Capture the cell that displays the provided text and extract its [x, y] central coordinate. 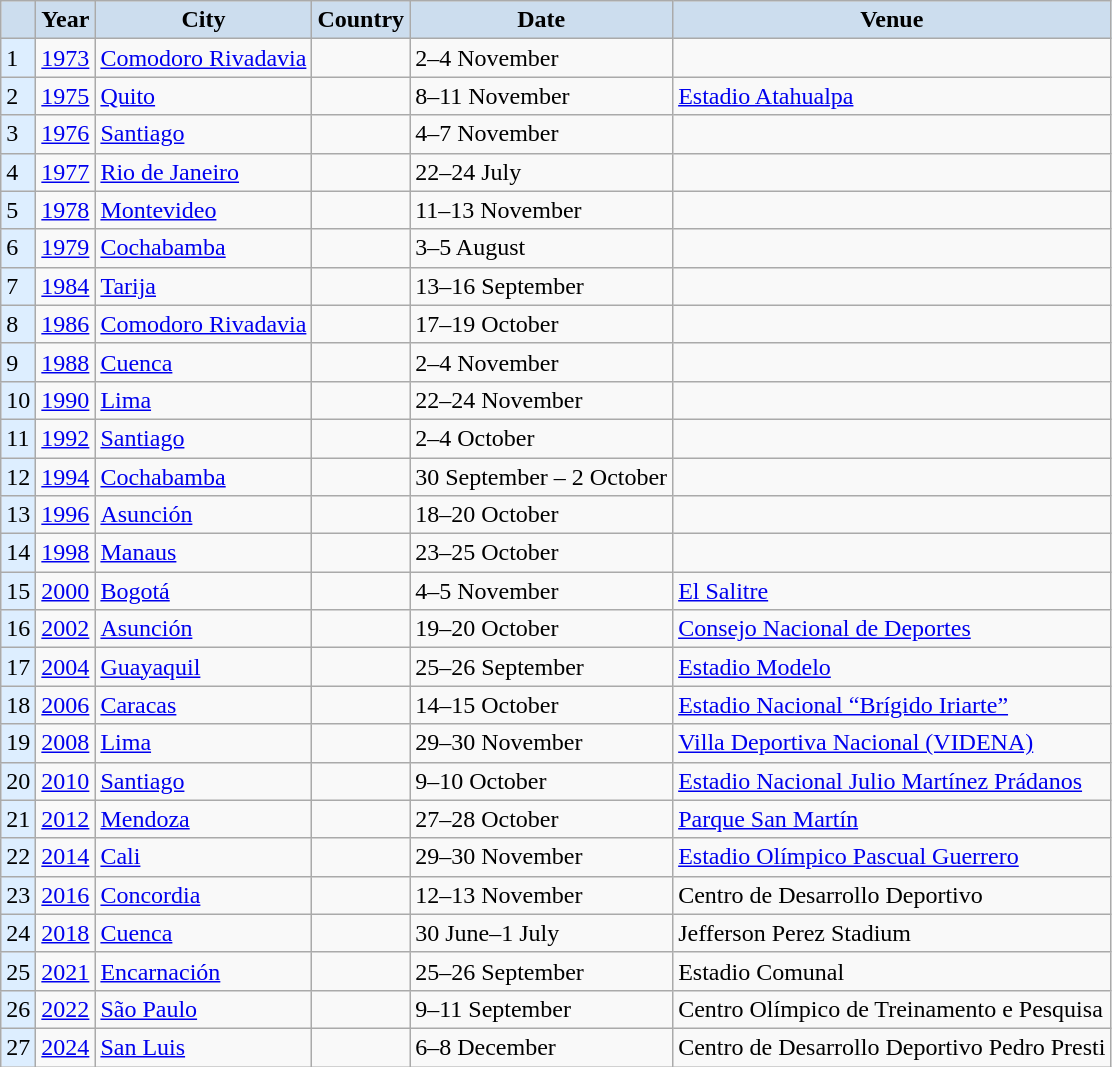
23–25 October [542, 553]
Centro Olímpico de Treinamento e Pesquisa [892, 1009]
2018 [66, 933]
1977 [66, 172]
1988 [66, 362]
15 [18, 591]
Centro de Desarrollo Deportivo Pedro Presti [892, 1047]
1986 [66, 324]
Country [361, 20]
25 [18, 971]
3 [18, 134]
14–15 October [542, 705]
Mendoza [204, 819]
2004 [66, 667]
1992 [66, 438]
4–5 November [542, 591]
14 [18, 553]
Tarija [204, 286]
9–11 September [542, 1009]
24 [18, 933]
13 [18, 515]
7 [18, 286]
6–8 December [542, 1047]
18 [18, 705]
16 [18, 629]
11–13 November [542, 210]
17 [18, 667]
Estadio Nacional “Brígido Iriarte” [892, 705]
1975 [66, 96]
22–24 November [542, 400]
Estadio Comunal [892, 971]
8–11 November [542, 96]
Cali [204, 857]
1998 [66, 553]
Date [542, 20]
City [204, 20]
Bogotá [204, 591]
Caracas [204, 705]
30 June–1 July [542, 933]
2021 [66, 971]
23 [18, 895]
Guayaquil [204, 667]
Estadio Modelo [892, 667]
2006 [66, 705]
19–20 October [542, 629]
2022 [66, 1009]
3–5 August [542, 248]
Manaus [204, 553]
Montevideo [204, 210]
1978 [66, 210]
2 [18, 96]
27 [18, 1047]
2000 [66, 591]
12 [18, 477]
Consejo Nacional de Deportes [892, 629]
10 [18, 400]
2016 [66, 895]
San Luis [204, 1047]
11 [18, 438]
8 [18, 324]
12–13 November [542, 895]
Rio de Janeiro [204, 172]
1973 [66, 58]
Centro de Desarrollo Deportivo [892, 895]
1990 [66, 400]
6 [18, 248]
26 [18, 1009]
1994 [66, 477]
2024 [66, 1047]
El Salitre [892, 591]
Parque San Martín [892, 819]
1976 [66, 134]
2012 [66, 819]
Estadio Olímpico Pascual Guerrero [892, 857]
Jefferson Perez Stadium [892, 933]
Villa Deportiva Nacional (VIDENA) [892, 743]
21 [18, 819]
1 [18, 58]
2–4 October [542, 438]
27–28 October [542, 819]
22 [18, 857]
São Paulo [204, 1009]
30 September – 2 October [542, 477]
19 [18, 743]
Estadio Atahualpa [892, 96]
9–10 October [542, 781]
4 [18, 172]
5 [18, 210]
18–20 October [542, 515]
1979 [66, 248]
Estadio Nacional Julio Martínez Prádanos [892, 781]
2002 [66, 629]
4–7 November [542, 134]
22–24 July [542, 172]
Concordia [204, 895]
Encarnación [204, 971]
Quito [204, 96]
13–16 September [542, 286]
9 [18, 362]
20 [18, 781]
1996 [66, 515]
1984 [66, 286]
Venue [892, 20]
17–19 October [542, 324]
2008 [66, 743]
Year [66, 20]
2014 [66, 857]
2010 [66, 781]
